Determine the [X, Y] coordinate at the center of the cell enclosing the given text.  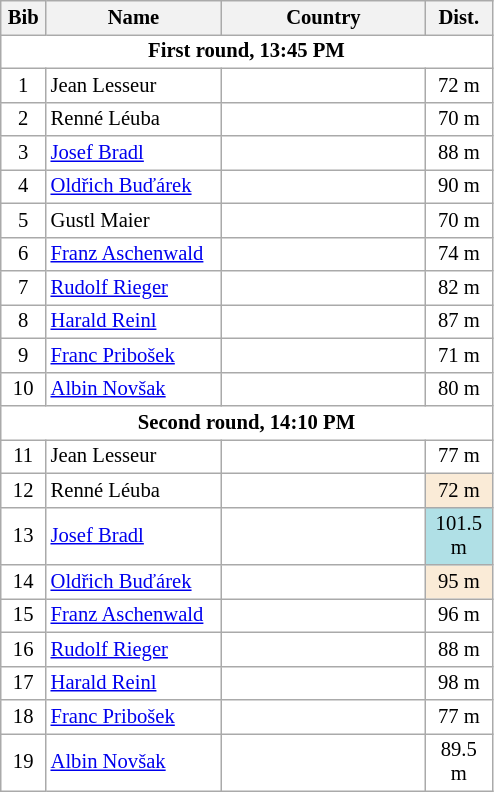
95 m [458, 581]
Dist. [458, 17]
18 [24, 717]
89.5 m [458, 762]
12 [24, 490]
11 [24, 456]
74 m [458, 254]
6 [24, 254]
87 m [458, 321]
90 m [458, 186]
First round, 13:45 PM [246, 51]
8 [24, 321]
96 m [458, 615]
13 [24, 536]
1 [24, 85]
2 [24, 119]
82 m [458, 287]
Name [134, 17]
Country [323, 17]
Second round, 14:10 PM [246, 423]
4 [24, 186]
98 m [458, 683]
101.5 m [458, 536]
Gustl Maier [134, 220]
7 [24, 287]
10 [24, 389]
80 m [458, 389]
19 [24, 762]
5 [24, 220]
15 [24, 615]
Bib [24, 17]
3 [24, 153]
16 [24, 649]
71 m [458, 355]
17 [24, 683]
14 [24, 581]
9 [24, 355]
